Return the (X, Y) coordinate for the center point of the cell that contains the specified text.  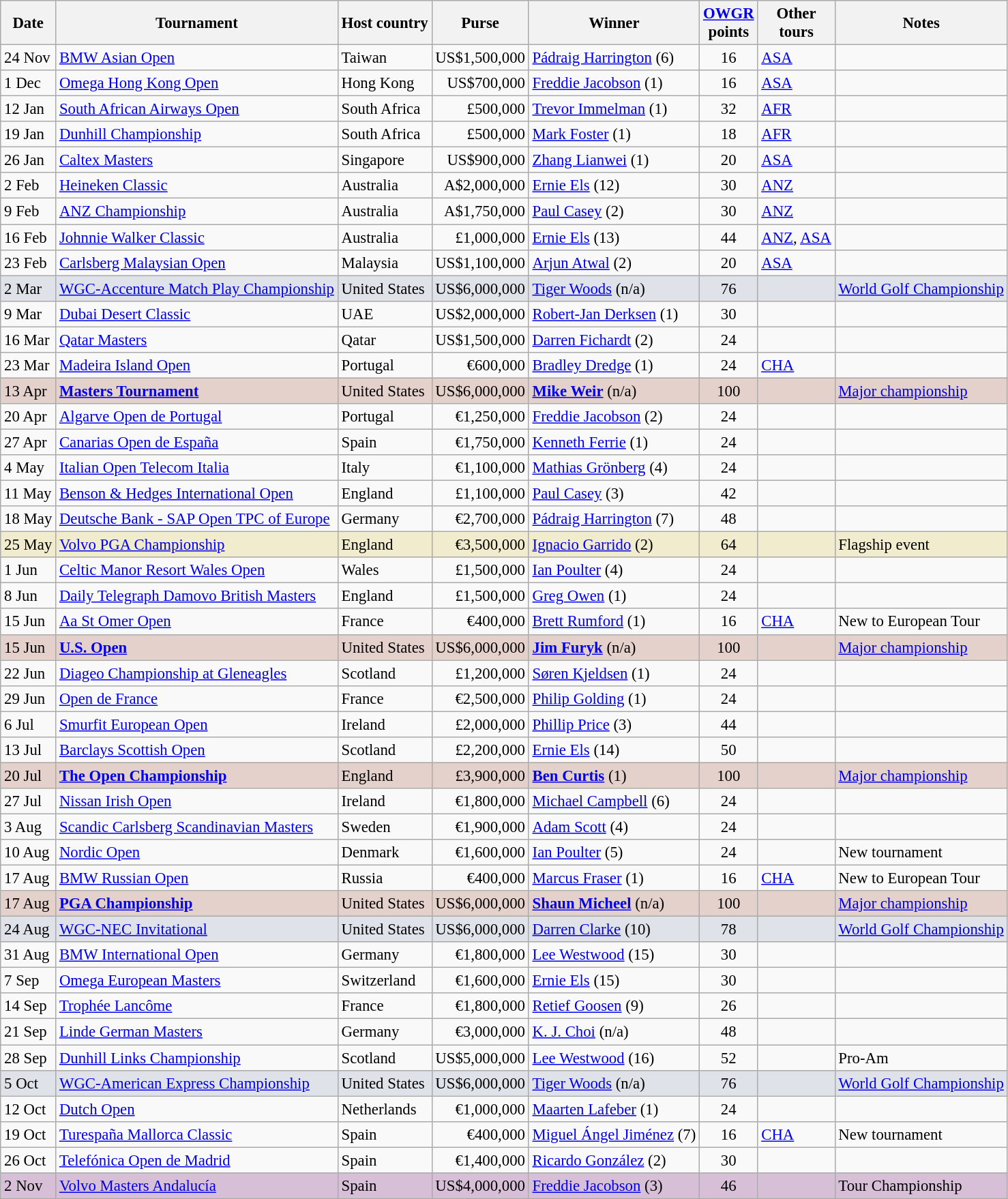
US$900,000 (480, 160)
29 Jun (29, 698)
Hong Kong (385, 83)
Heineken Classic (197, 186)
Pro-Am (921, 1058)
£1,000,000 (480, 237)
Ignacio Garrido (2) (614, 545)
Open de France (197, 698)
52 (728, 1058)
27 Apr (29, 442)
Volvo Masters Andalucía (197, 1186)
BMW Asian Open (197, 58)
2 Mar (29, 288)
Nissan Irish Open (197, 801)
31 Aug (29, 955)
US$5,000,000 (480, 1058)
Zhang Lianwei (1) (614, 160)
€1,100,000 (480, 468)
€3,000,000 (480, 1032)
3 Aug (29, 827)
Tournament (197, 23)
26 (728, 1006)
Omega European Masters (197, 981)
Qatar (385, 340)
Pádraig Harrington (7) (614, 519)
Volvo PGA Championship (197, 545)
Ernie Els (14) (614, 750)
A$1,750,000 (480, 211)
Mark Foster (1) (614, 134)
Host country (385, 23)
Mike Weir (n/a) (614, 391)
Madeira Island Open (197, 366)
Trevor Immelman (1) (614, 109)
13 Apr (29, 391)
25 May (29, 545)
Brett Rumford (1) (614, 622)
WGC-American Express Championship (197, 1083)
Arjun Atwal (2) (614, 263)
Freddie Jacobson (2) (614, 417)
Russia (385, 878)
19 Oct (29, 1134)
U.S. Open (197, 647)
64 (728, 545)
46 (728, 1186)
Ernie Els (15) (614, 981)
Paul Casey (3) (614, 494)
13 Jul (29, 750)
Telefónica Open de Madrid (197, 1160)
Dunhill Championship (197, 134)
Miguel Ángel Jiménez (7) (614, 1134)
23 Feb (29, 263)
21 Sep (29, 1032)
Caltex Masters (197, 160)
Malaysia (385, 263)
26 Oct (29, 1160)
10 Aug (29, 853)
Adam Scott (4) (614, 827)
€1,400,000 (480, 1160)
Phillip Price (3) (614, 724)
WGC-Accenture Match Play Championship (197, 288)
16 Feb (29, 237)
Marcus Fraser (1) (614, 878)
Smurfit European Open (197, 724)
42 (728, 494)
€3,500,000 (480, 545)
12 Jan (29, 109)
8 Jun (29, 596)
Ernie Els (12) (614, 186)
Freddie Jacobson (3) (614, 1186)
Maarten Lafeber (1) (614, 1109)
Ben Curtis (1) (614, 775)
Dutch Open (197, 1109)
20 Apr (29, 417)
11 May (29, 494)
5 Oct (29, 1083)
Ricardo González (2) (614, 1160)
Ernie Els (13) (614, 237)
24 Nov (29, 58)
Dunhill Links Championship (197, 1058)
US$2,000,000 (480, 314)
Wales (385, 570)
Italian Open Telecom Italia (197, 468)
Date (29, 23)
Masters Tournament (197, 391)
23 Mar (29, 366)
50 (728, 750)
2 Nov (29, 1186)
Darren Clarke (10) (614, 930)
18 May (29, 519)
Shaun Micheel (n/a) (614, 904)
US$1,100,000 (480, 263)
Ian Poulter (4) (614, 570)
ANZ Championship (197, 211)
1 Dec (29, 83)
Trophée Lancôme (197, 1006)
Johnnie Walker Classic (197, 237)
Netherlands (385, 1109)
Celtic Manor Resort Wales Open (197, 570)
16 Mar (29, 340)
Barclays Scottish Open (197, 750)
Lee Westwood (16) (614, 1058)
7 Sep (29, 981)
K. J. Choi (n/a) (614, 1032)
78 (728, 930)
Denmark (385, 853)
Darren Fichardt (2) (614, 340)
Omega Hong Kong Open (197, 83)
£2,200,000 (480, 750)
UAE (385, 314)
Diageo Championship at Gleneagles (197, 673)
Deutsche Bank - SAP Open TPC of Europe (197, 519)
4 May (29, 468)
€1,750,000 (480, 442)
Italy (385, 468)
Taiwan (385, 58)
South African Airways Open (197, 109)
Freddie Jacobson (1) (614, 83)
€2,700,000 (480, 519)
Nordic Open (197, 853)
Michael Campbell (6) (614, 801)
Søren Kjeldsen (1) (614, 673)
Bradley Dredge (1) (614, 366)
Kenneth Ferrie (1) (614, 442)
Singapore (385, 160)
Dubai Desert Classic (197, 314)
1 Jun (29, 570)
Linde German Masters (197, 1032)
22 Jun (29, 673)
19 Jan (29, 134)
£1,100,000 (480, 494)
Sweden (385, 827)
14 Sep (29, 1006)
€1,250,000 (480, 417)
Lee Westwood (15) (614, 955)
€600,000 (480, 366)
Algarve Open de Portugal (197, 417)
€1,900,000 (480, 827)
Retief Goosen (9) (614, 1006)
20 Jul (29, 775)
Tour Championship (921, 1186)
Philip Golding (1) (614, 698)
9 Mar (29, 314)
€1,000,000 (480, 1109)
Aa St Omer Open (197, 622)
Flagship event (921, 545)
9 Feb (29, 211)
Carlsberg Malaysian Open (197, 263)
€2,500,000 (480, 698)
US$700,000 (480, 83)
27 Jul (29, 801)
28 Sep (29, 1058)
Turespaña Mallorca Classic (197, 1134)
£3,900,000 (480, 775)
PGA Championship (197, 904)
Winner (614, 23)
Jim Furyk (n/a) (614, 647)
Mathias Grönberg (4) (614, 468)
2 Feb (29, 186)
Greg Owen (1) (614, 596)
£2,000,000 (480, 724)
Qatar Masters (197, 340)
WGC-NEC Invitational (197, 930)
24 Aug (29, 930)
Canarias Open de España (197, 442)
Daily Telegraph Damovo British Masters (197, 596)
12 Oct (29, 1109)
BMW Russian Open (197, 878)
Othertours (797, 23)
Switzerland (385, 981)
Ian Poulter (5) (614, 853)
18 (728, 134)
32 (728, 109)
Notes (921, 23)
26 Jan (29, 160)
Benson & Hedges International Open (197, 494)
US$4,000,000 (480, 1186)
Paul Casey (2) (614, 211)
6 Jul (29, 724)
The Open Championship (197, 775)
Purse (480, 23)
Pádraig Harrington (6) (614, 58)
BMW International Open (197, 955)
ANZ, ASA (797, 237)
OWGRpoints (728, 23)
£1,200,000 (480, 673)
A$2,000,000 (480, 186)
Robert-Jan Derksen (1) (614, 314)
Scandic Carlsberg Scandinavian Masters (197, 827)
